Provide the (X, Y) coordinate of the cell's center where the given text is located.  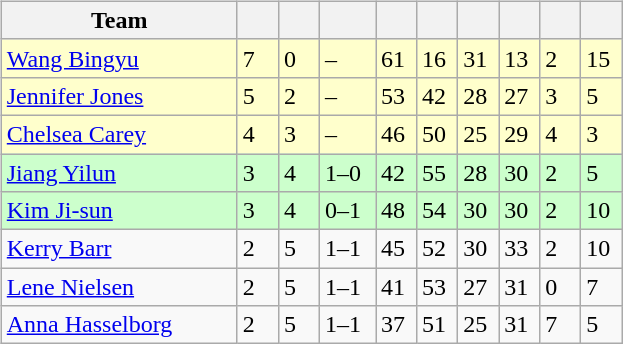
50 (438, 134)
33 (520, 249)
Lene Nielsen (119, 287)
54 (438, 211)
55 (438, 173)
29 (520, 134)
1–0 (347, 173)
46 (396, 134)
Jennifer Jones (119, 96)
37 (396, 325)
61 (396, 58)
Kim Ji-sun (119, 211)
0–1 (347, 211)
41 (396, 287)
Team (119, 20)
Chelsea Carey (119, 134)
Kerry Barr (119, 249)
Anna Hasselborg (119, 325)
16 (438, 58)
Jiang Yilun (119, 173)
15 (602, 58)
Wang Bingyu (119, 58)
52 (438, 249)
45 (396, 249)
13 (520, 58)
51 (438, 325)
48 (396, 211)
